Detect which cell encompasses the target text, then output its [x, y] center coordinate. 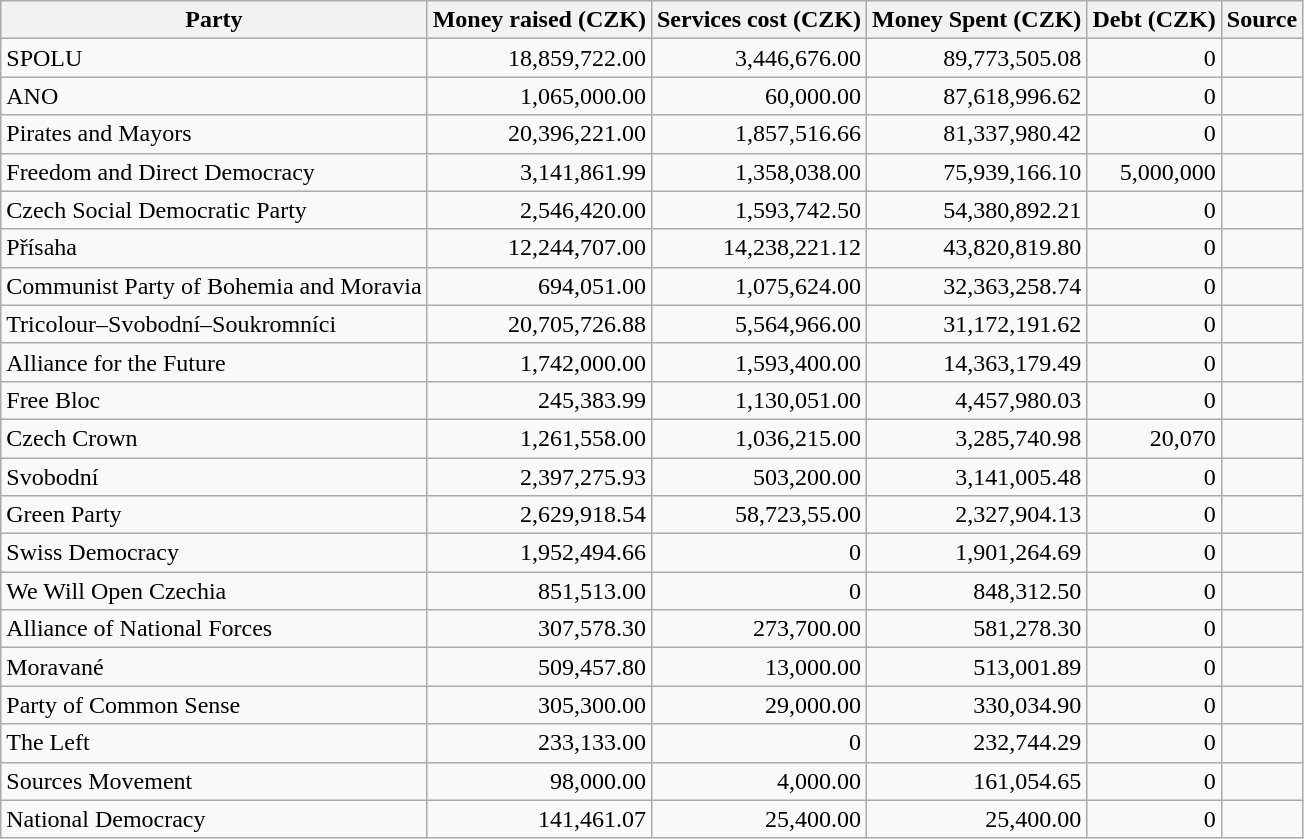
3,141,861.99 [539, 172]
694,051.00 [539, 286]
1,742,000.00 [539, 362]
87,618,996.62 [976, 96]
4,000.00 [758, 781]
29,000.00 [758, 705]
98,000.00 [539, 781]
851,513.00 [539, 591]
1,952,494.66 [539, 553]
Debt (CZK) [1154, 20]
161,054.65 [976, 781]
Czech Crown [214, 438]
Alliance for the Future [214, 362]
43,820,819.80 [976, 248]
1,901,264.69 [976, 553]
54,380,892.21 [976, 210]
2,397,275.93 [539, 477]
305,300.00 [539, 705]
233,133.00 [539, 743]
We Will Open Czechia [214, 591]
5,564,966.00 [758, 324]
32,363,258.74 [976, 286]
513,001.89 [976, 667]
1,358,038.00 [758, 172]
1,075,624.00 [758, 286]
Free Bloc [214, 400]
1,593,400.00 [758, 362]
581,278.30 [976, 629]
Money Spent (CZK) [976, 20]
SPOLU [214, 58]
12,244,707.00 [539, 248]
307,578.30 [539, 629]
20,396,221.00 [539, 134]
3,141,005.48 [976, 477]
3,285,740.98 [976, 438]
330,034.90 [976, 705]
20,705,726.88 [539, 324]
5,000,000 [1154, 172]
The Left [214, 743]
14,238,221.12 [758, 248]
232,744.29 [976, 743]
Services cost (CZK) [758, 20]
Money raised (CZK) [539, 20]
Freedom and Direct Democracy [214, 172]
1,261,558.00 [539, 438]
2,629,918.54 [539, 515]
Czech Social Democratic Party [214, 210]
1,036,215.00 [758, 438]
13,000.00 [758, 667]
2,327,904.13 [976, 515]
Communist Party of Bohemia and Moravia [214, 286]
1,065,000.00 [539, 96]
509,457.80 [539, 667]
1,130,051.00 [758, 400]
Tricolour–Svobodní–Soukromníci [214, 324]
1,593,742.50 [758, 210]
75,939,166.10 [976, 172]
Sources Movement [214, 781]
273,700.00 [758, 629]
60,000.00 [758, 96]
4,457,980.03 [976, 400]
Party of Common Sense [214, 705]
31,172,191.62 [976, 324]
848,312.50 [976, 591]
1,857,516.66 [758, 134]
245,383.99 [539, 400]
2,546,420.00 [539, 210]
14,363,179.49 [976, 362]
18,859,722.00 [539, 58]
Moravané [214, 667]
20,070 [1154, 438]
141,461.07 [539, 819]
Swiss Democracy [214, 553]
Source [1262, 20]
3,446,676.00 [758, 58]
81,337,980.42 [976, 134]
Green Party [214, 515]
503,200.00 [758, 477]
Party [214, 20]
Přísaha [214, 248]
Alliance of National Forces [214, 629]
Pirates and Mayors [214, 134]
National Democracy [214, 819]
89,773,505.08 [976, 58]
58,723,55.00 [758, 515]
Svobodní [214, 477]
ANO [214, 96]
